Determine the (x, y) coordinate at the center of the cell enclosing the given text.  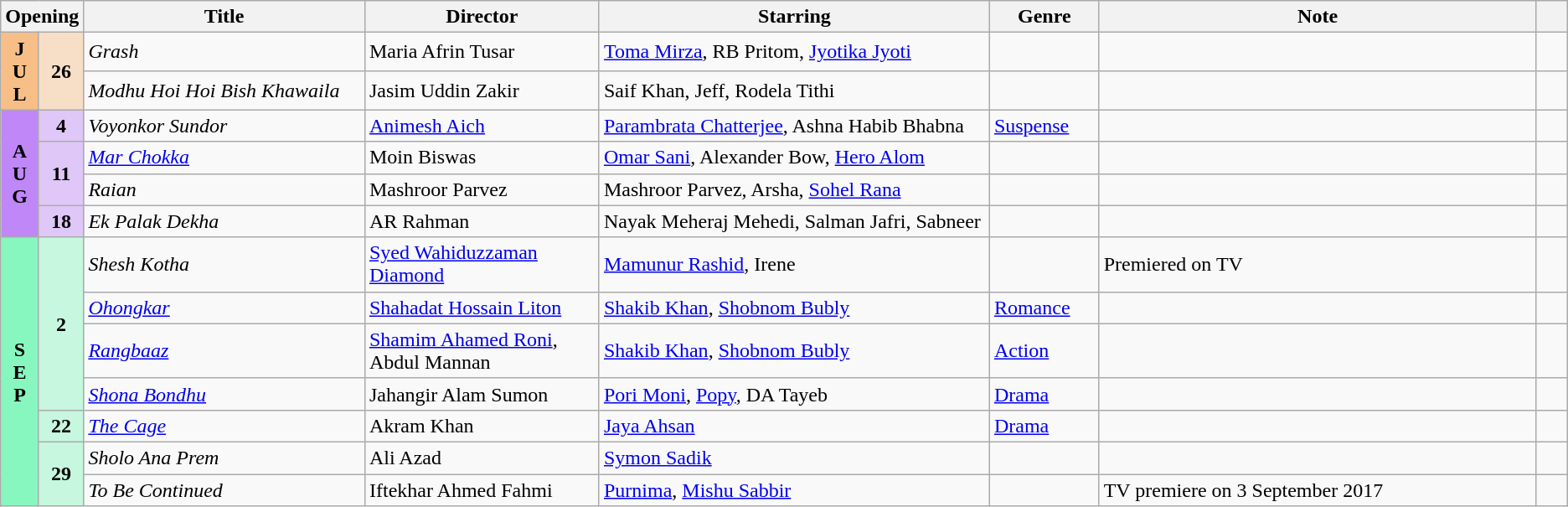
AR Rahman (482, 221)
Suspense (1044, 126)
Purnima, Mishu Sabbir (794, 490)
Akram Khan (482, 426)
Mamunur Rashid, Irene (794, 265)
Sholo Ana Prem (224, 458)
Raian (224, 189)
Modhu Hoi Hoi Bish Khawaila (224, 91)
Starring (794, 17)
Jaya Ahsan (794, 426)
22 (61, 426)
11 (61, 173)
Pori Moni, Popy, DA Tayeb (794, 394)
Romance (1044, 308)
Ek Palak Dekha (224, 221)
29 (61, 473)
Title (224, 17)
4 (61, 126)
TV premiere on 3 September 2017 (1318, 490)
Ali Azad (482, 458)
Jahangir Alam Sumon (482, 394)
Nayak Meheraj Mehedi, Salman Jafri, Sabneer (794, 221)
Mar Chokka (224, 158)
Opening (42, 17)
Moin Biswas (482, 158)
2 (61, 323)
18 (61, 221)
Animesh Aich (482, 126)
Premiered on TV (1318, 265)
Voyonkor Sundor (224, 126)
Iftekhar Ahmed Fahmi (482, 490)
SEP (20, 371)
Symon Sadik (794, 458)
To Be Continued (224, 490)
26 (61, 71)
JUL (20, 71)
The Cage (224, 426)
Ohongkar (224, 308)
Shesh Kotha (224, 265)
Grash (224, 52)
Omar Sani, Alexander Bow, Hero Alom (794, 158)
Shamim Ahamed Roni, Abdul Mannan (482, 350)
Maria Afrin Tusar (482, 52)
Jasim Uddin Zakir (482, 91)
Syed Wahiduzzaman Diamond (482, 265)
Saif Khan, Jeff, Rodela Tithi (794, 91)
Director (482, 17)
Shahadat Hossain Liton (482, 308)
Mashroor Parvez, Arsha, Sohel Rana (794, 189)
Parambrata Chatterjee, Ashna Habib Bhabna (794, 126)
AUG (20, 173)
Mashroor Parvez (482, 189)
Shona Bondhu (224, 394)
Action (1044, 350)
Rangbaaz (224, 350)
Toma Mirza, RB Pritom, Jyotika Jyoti (794, 52)
Genre (1044, 17)
Note (1318, 17)
